Search for the cell housing the specified text and yield its (X, Y) center coordinate. 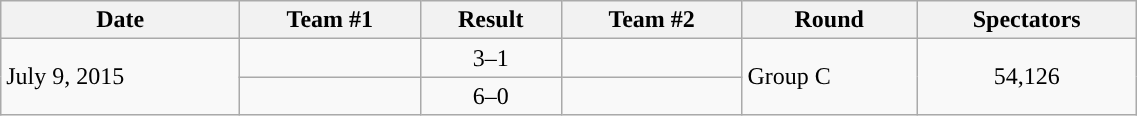
Round (830, 20)
6–0 (490, 96)
Team #2 (651, 20)
Team #1 (330, 20)
Group C (830, 77)
July 9, 2015 (120, 77)
Date (120, 20)
Result (490, 20)
3–1 (490, 58)
Spectators (1027, 20)
54,126 (1027, 77)
